Find where the given text appears and provide that cell's center as [X, Y] coordinate. 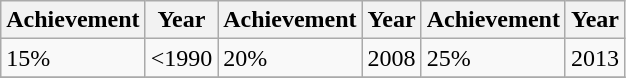
2013 [594, 58]
<1990 [182, 58]
25% [493, 58]
15% [73, 58]
20% [290, 58]
2008 [392, 58]
